Find where the given text appears and provide that cell's center as [x, y] coordinate. 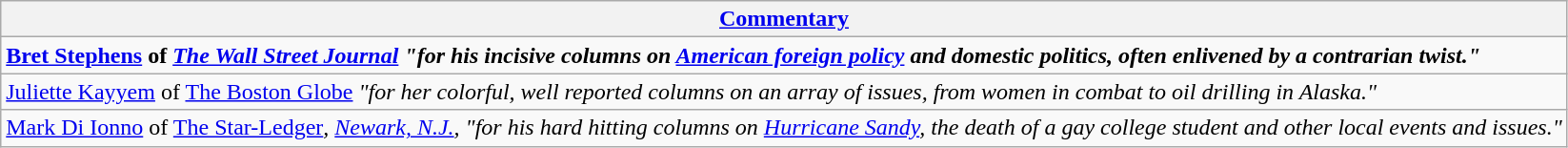
Juliette Kayyem of The Boston Globe "for her colorful, well reported columns on an array of issues, from women in combat to oil drilling in Alaska." [785, 92]
Commentary [785, 19]
